Output the (x, y) coordinate of the center of the cell containing the given text.  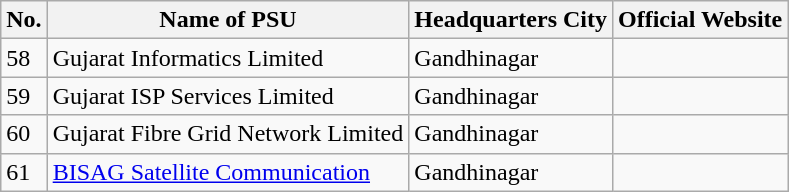
Gujarat Informatics Limited (228, 58)
61 (24, 172)
Name of PSU (228, 20)
BISAG Satellite Communication (228, 172)
No. (24, 20)
60 (24, 134)
Gujarat Fibre Grid Network Limited (228, 134)
Official Website (700, 20)
Headquarters City (511, 20)
Gujarat ISP Services Limited (228, 96)
59 (24, 96)
58 (24, 58)
